Search for the cell housing the specified text and yield its (X, Y) center coordinate. 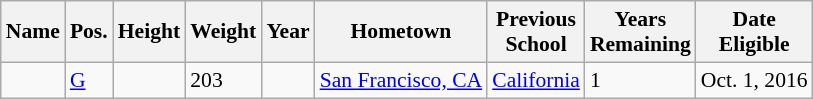
San Francisco, CA (402, 80)
203 (223, 80)
YearsRemaining (640, 32)
PreviousSchool (536, 32)
California (536, 80)
Hometown (402, 32)
Oct. 1, 2016 (754, 80)
Height (149, 32)
1 (640, 80)
Year (288, 32)
Weight (223, 32)
Name (33, 32)
G (89, 80)
DateEligible (754, 32)
Pos. (89, 32)
